For the text-containing cell, return its midpoint in [X, Y] coordinate format. 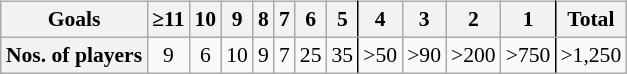
>50 [380, 55]
2 [474, 20]
4 [380, 20]
>90 [424, 55]
Nos. of players [74, 55]
Goals [74, 20]
>1,250 [590, 55]
≥11 [168, 20]
3 [424, 20]
>200 [474, 55]
25 [311, 55]
1 [528, 20]
>750 [528, 55]
Total [590, 20]
5 [343, 20]
8 [264, 20]
35 [343, 55]
